Provide the (X, Y) coordinate of the cell's center where the given text is located.  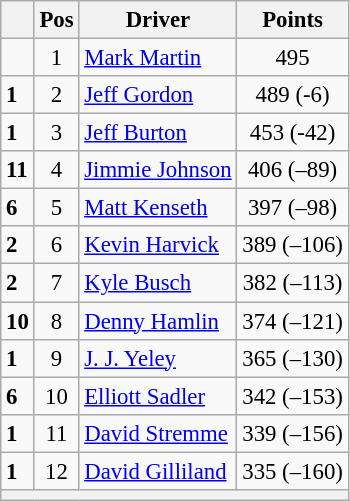
David Gilliland (158, 471)
7 (56, 283)
Points (292, 20)
David Stremme (158, 433)
495 (292, 58)
Denny Hamlin (158, 321)
335 (–160) (292, 471)
12 (56, 471)
Matt Kenseth (158, 208)
8 (56, 321)
389 (–106) (292, 245)
374 (–121) (292, 321)
Jimmie Johnson (158, 170)
342 (–153) (292, 396)
382 (–113) (292, 283)
Mark Martin (158, 58)
Elliott Sadler (158, 396)
3 (56, 133)
Jeff Gordon (158, 95)
339 (–156) (292, 433)
365 (–130) (292, 358)
4 (56, 170)
Kyle Busch (158, 283)
5 (56, 208)
J. J. Yeley (158, 358)
Jeff Burton (158, 133)
489 (-6) (292, 95)
Kevin Harvick (158, 245)
453 (-42) (292, 133)
Pos (56, 20)
406 (–89) (292, 170)
397 (–98) (292, 208)
Driver (158, 20)
9 (56, 358)
